Provide the [X, Y] coordinate of the cell's center where the given text is located.  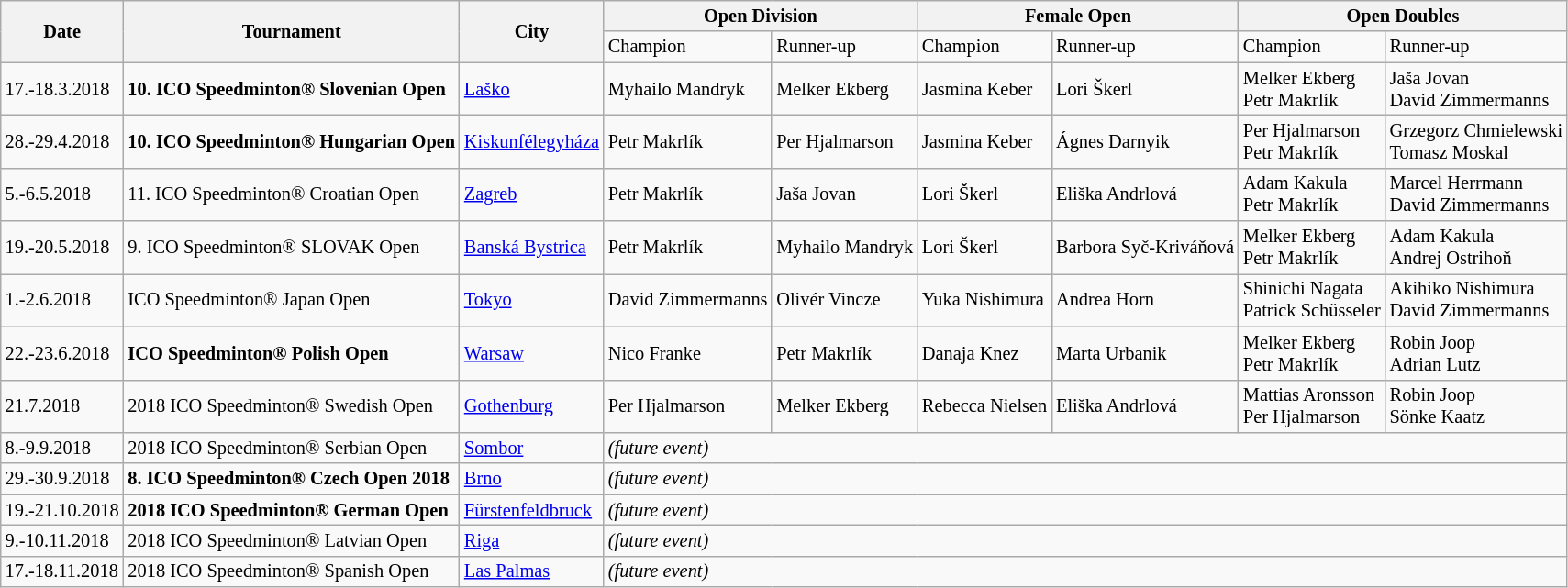
8. ICO Speedminton® Czech Open 2018 [292, 479]
2018 ICO Speedminton® Spanish Open [292, 571]
Open Division [761, 16]
19.-20.5.2018 [62, 248]
19.-21.10.2018 [62, 510]
Grzegorz Chmielewski Tomasz Moskal [1476, 141]
Mattias Aronsson Per Hjalmarson [1312, 406]
2018 ICO Speedminton® German Open [292, 510]
David Zimmermanns [688, 300]
Sombor [532, 448]
9.-10.11.2018 [62, 540]
Fürstenfeldbruck [532, 510]
City [532, 31]
10. ICO Speedminton® Slovenian Open [292, 89]
Barbora Syč-Kriváňová [1145, 248]
Date [62, 31]
2018 ICO Speedminton® Latvian Open [292, 540]
Robin Joop Adrian Lutz [1476, 353]
Akihiko Nishimura David Zimmermanns [1476, 300]
17.-18.3.2018 [62, 89]
Tokyo [532, 300]
Yuka Nishimura [984, 300]
ICO Speedminton® Japan Open [292, 300]
Tournament [292, 31]
Andrea Horn [1145, 300]
Olivér Vincze [844, 300]
Marcel Herrmann David Zimmermanns [1476, 194]
Ágnes Darnyik [1145, 141]
ICO Speedminton® Polish Open [292, 353]
21.7.2018 [62, 406]
28.-29.4.2018 [62, 141]
17.-18.11.2018 [62, 571]
Rebecca Nielsen [984, 406]
11. ICO Speedminton® Croatian Open [292, 194]
Banská Bystrica [532, 248]
Shinichi Nagata Patrick Schüsseler [1312, 300]
5.-6.5.2018 [62, 194]
Per Hjalmarson Petr Makrlík [1312, 141]
22.-23.6.2018 [62, 353]
Open Doubles [1403, 16]
Gothenburg [532, 406]
Jaša Jovan [844, 194]
Danaja Knez [984, 353]
Adam Kakula Petr Makrlík [1312, 194]
Adam Kakula Andrej Ostrihoň [1476, 248]
Kiskunfélegyháza [532, 141]
Nico Franke [688, 353]
Brno [532, 479]
Warsaw [532, 353]
Female Open [1078, 16]
Zagreb [532, 194]
2018 ICO Speedminton® Swedish Open [292, 406]
Jaša Jovan David Zimmermanns [1476, 89]
Marta Urbanik [1145, 353]
Robin Joop Sönke Kaatz [1476, 406]
Las Palmas [532, 571]
10. ICO Speedminton® Hungarian Open [292, 141]
29.-30.9.2018 [62, 479]
Riga [532, 540]
8.-9.9.2018 [62, 448]
2018 ICO Speedminton® Serbian Open [292, 448]
Laško [532, 89]
9. ICO Speedminton® SLOVAK Open [292, 248]
1.-2.6.2018 [62, 300]
